Determine the [x, y] coordinate at the center of the cell enclosing the given text.  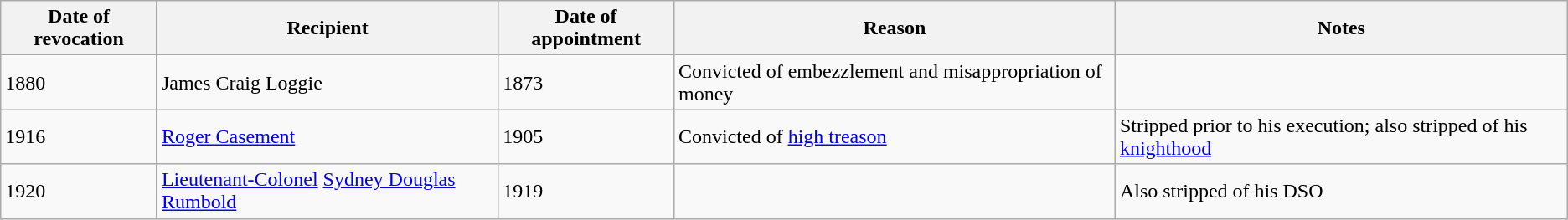
Reason [895, 28]
Recipient [327, 28]
1905 [586, 137]
1880 [79, 82]
1920 [79, 191]
Notes [1341, 28]
Date of revocation [79, 28]
1916 [79, 137]
Also stripped of his DSO [1341, 191]
Lieutenant-Colonel Sydney Douglas Rumbold [327, 191]
Stripped prior to his execution; also stripped of his knighthood [1341, 137]
James Craig Loggie [327, 82]
Convicted of high treason [895, 137]
1873 [586, 82]
1919 [586, 191]
Convicted of embezzlement and misappropriation of money [895, 82]
Roger Casement [327, 137]
Date of appointment [586, 28]
